Search for the cell housing the specified text and yield its (X, Y) center coordinate. 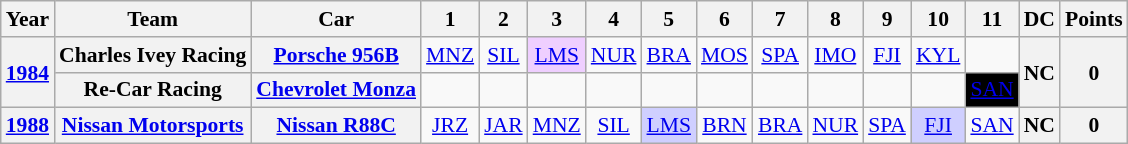
10 (938, 19)
6 (724, 19)
Team (152, 19)
KYL (938, 55)
1984 (28, 72)
MOS (724, 55)
JRZ (450, 126)
BRN (724, 126)
Chevrolet Monza (336, 90)
1988 (28, 126)
4 (614, 19)
Nissan Motorsports (152, 126)
1 (450, 19)
3 (557, 19)
Nissan R88C (336, 126)
Re-Car Racing (152, 90)
Year (28, 19)
JAR (504, 126)
11 (992, 19)
Car (336, 19)
Porsche 956B (336, 55)
IMO (835, 55)
9 (887, 19)
5 (668, 19)
Points (1094, 19)
7 (780, 19)
2 (504, 19)
Charles Ivey Racing (152, 55)
DC (1040, 19)
8 (835, 19)
